Capture the cell that displays the provided text and extract its [x, y] central coordinate. 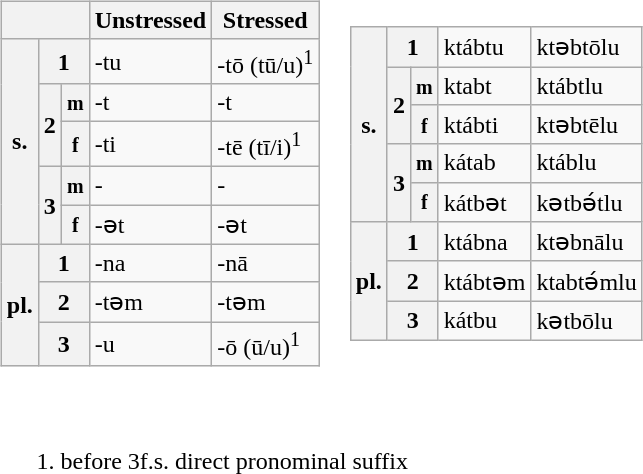
ktábna [484, 242]
ktəbtōlu [586, 47]
kátab [484, 163]
kátbu [484, 321]
-tē (tī/i)1 [266, 144]
ktábtəm [484, 281]
-tu [150, 62]
-tō (tū/u)1 [266, 62]
-u [150, 344]
ktəbnālu [586, 242]
ktábti [484, 125]
ktábtlu [586, 86]
kətbōlu [586, 321]
Stressed [266, 20]
-na [150, 263]
ktáblu [586, 163]
ktabtə́mlu [586, 281]
ktabt [484, 86]
Unstressed [150, 20]
ktəbtēlu [586, 125]
kətbə́tlu [586, 202]
-nā [266, 263]
ktábtu [484, 47]
kátbət [484, 202]
-ō (ū/u)1 [266, 344]
-ti [150, 144]
